Output the (x, y) coordinate of the center of the cell containing the given text.  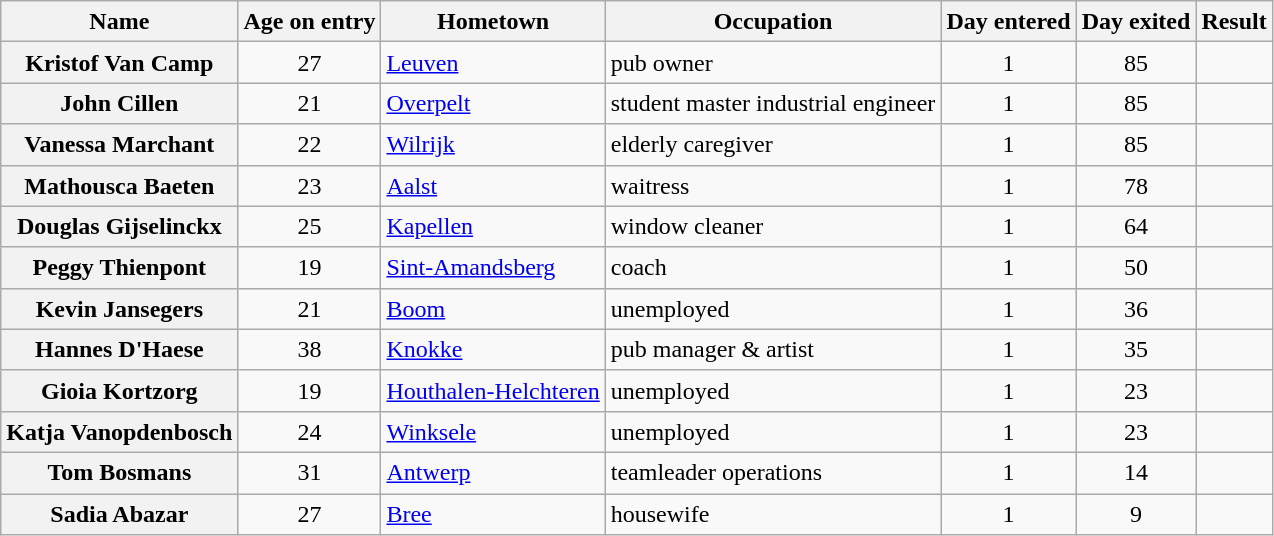
Overpelt (493, 104)
Day exited (1136, 22)
housewife (773, 514)
Antwerp (493, 472)
Knokke (493, 350)
Houthalen-Helchteren (493, 390)
14 (1136, 472)
38 (310, 350)
Age on entry (310, 22)
Wilrijk (493, 144)
Hannes D'Haese (120, 350)
Day entered (1008, 22)
pub manager & artist (773, 350)
Occupation (773, 22)
Vanessa Marchant (120, 144)
Peggy Thienpont (120, 268)
Winksele (493, 432)
9 (1136, 514)
pub owner (773, 62)
Kevin Jansegers (120, 308)
50 (1136, 268)
coach (773, 268)
waitress (773, 186)
Kristof Van Camp (120, 62)
Hometown (493, 22)
78 (1136, 186)
Leuven (493, 62)
window cleaner (773, 226)
25 (310, 226)
Sadia Abazar (120, 514)
Katja Vanopdenbosch (120, 432)
35 (1136, 350)
22 (310, 144)
36 (1136, 308)
Sint-Amandsberg (493, 268)
Name (120, 22)
Tom Bosmans (120, 472)
Gioia Kortzorg (120, 390)
student master industrial engineer (773, 104)
64 (1136, 226)
John Cillen (120, 104)
Result (1234, 22)
Boom (493, 308)
teamleader operations (773, 472)
Kapellen (493, 226)
Douglas Gijselinckx (120, 226)
elderly caregiver (773, 144)
Mathousca Baeten (120, 186)
Aalst (493, 186)
31 (310, 472)
Bree (493, 514)
24 (310, 432)
